Identify which cell holds the provided text, then report its [X, Y] central coordinate. 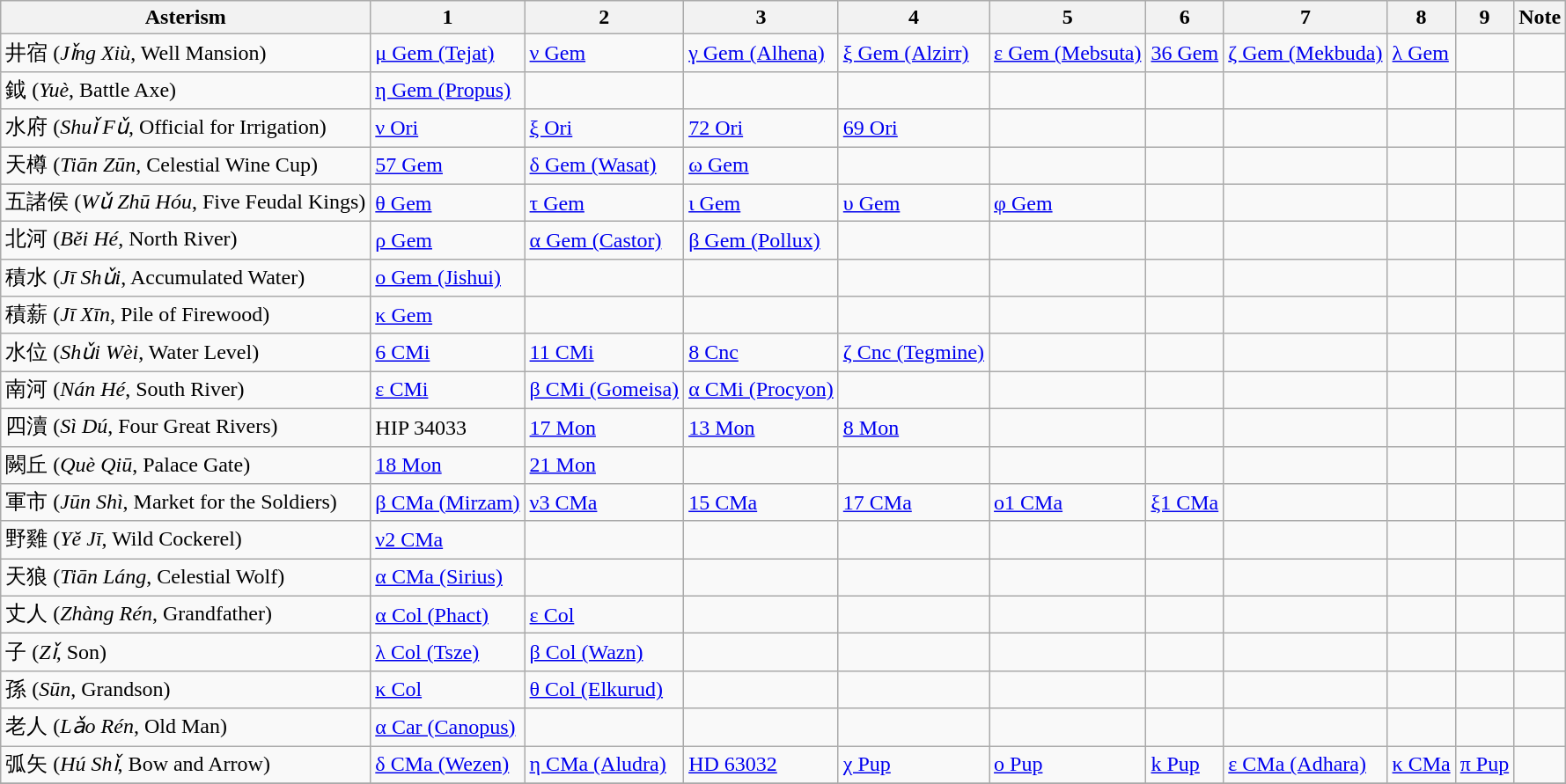
18 Mon [447, 465]
β CMi (Gomeisa) [604, 391]
λ Gem [1421, 53]
8 [1421, 18]
15 CMa [761, 503]
α Gem (Castor) [604, 241]
ξ1 CMa [1185, 503]
φ Gem [1068, 202]
69 Ori [914, 128]
κ Gem [447, 315]
9 [1484, 18]
闕丘 (Què Qiū, Palace Gate) [186, 465]
13 Mon [761, 428]
8 Cnc [761, 352]
γ Gem (Alhena) [761, 53]
南河 (Nán Hé, South River) [186, 391]
θ Col (Elkurud) [604, 690]
η Gem (Propus) [447, 90]
ε CMa (Adhara) [1305, 766]
β Col (Wazn) [604, 653]
α Col (Phact) [447, 614]
β Gem (Pollux) [761, 241]
五諸侯 (Wǔ Zhū Hóu, Five Feudal Kings) [186, 202]
α CMa (Sirius) [447, 577]
弧矢 (Hú Shǐ, Bow and Arrow) [186, 766]
鉞 (Yuè, Battle Axe) [186, 90]
ξ Gem (Alzirr) [914, 53]
HIP 34033 [447, 428]
τ Gem [604, 202]
ζ Cnc (Tegmine) [914, 352]
ε Col [604, 614]
ι Gem [761, 202]
ν3 CMa [604, 503]
Note [1540, 18]
ν2 CMa [447, 540]
天狼 (Tiān Láng, Celestial Wolf) [186, 577]
λ Col (Tsze) [447, 653]
丈人 (Zhàng Rén, Grandfather) [186, 614]
ε CMi [447, 391]
21 Mon [604, 465]
4 [914, 18]
天樽 (Tiān Zūn, Celestial Wine Cup) [186, 165]
ο1 CMa [1068, 503]
κ CMa [1421, 766]
野雞 (Yě Jī, Wild Cockerel) [186, 540]
ν Gem [604, 53]
υ Gem [914, 202]
μ Gem (Tejat) [447, 53]
軍市 (Jūn Shì, Market for the Soldiers) [186, 503]
ρ Gem [447, 241]
36 Gem [1185, 53]
57 Gem [447, 165]
11 CMi [604, 352]
δ CMa (Wezen) [447, 766]
水府 (Shuǐ Fǔ, Official for Irrigation) [186, 128]
6 [1185, 18]
κ Col [447, 690]
四瀆 (Sì Dú, Four Great Rivers) [186, 428]
老人 (Lǎo Rén, Old Man) [186, 727]
72 Ori [761, 128]
北河 (Běi Hé, North River) [186, 241]
Asterism [186, 18]
1 [447, 18]
ο Gem (Jishui) [447, 278]
α Car (Canopus) [447, 727]
χ Pup [914, 766]
7 [1305, 18]
17 Mon [604, 428]
8 Mon [914, 428]
θ Gem [447, 202]
ε Gem (Mebsuta) [1068, 53]
π Pup [1484, 766]
6 CMi [447, 352]
ζ Gem (Mekbuda) [1305, 53]
k Pup [1185, 766]
ν Ori [447, 128]
子 (Zǐ, Son) [186, 653]
孫 (Sūn, Grandson) [186, 690]
3 [761, 18]
積水 (Jī Shǔi, Accumulated Water) [186, 278]
δ Gem (Wasat) [604, 165]
α CMi (Procyon) [761, 391]
HD 63032 [761, 766]
5 [1068, 18]
積薪 (Jī Xīn, Pile of Firewood) [186, 315]
2 [604, 18]
17 CMa [914, 503]
ο Pup [1068, 766]
η CMa (Aludra) [604, 766]
ω Gem [761, 165]
ξ Ori [604, 128]
井宿 (Jǐng Xiù, Well Mansion) [186, 53]
β CMa (Mirzam) [447, 503]
水位 (Shǔi Wèi, Water Level) [186, 352]
